Extract the (X, Y) coordinate from the center of the cell holding the provided text.  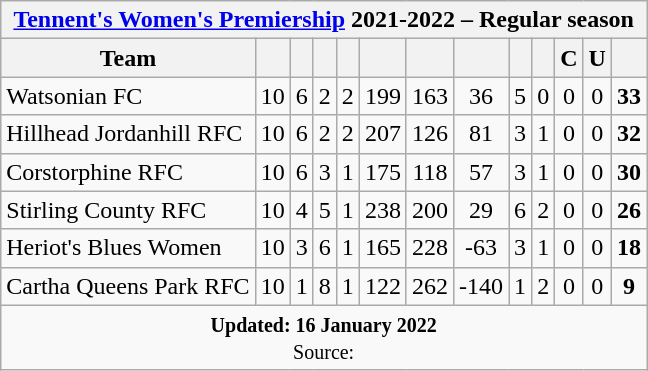
163 (430, 96)
Hillhead Jordanhill RFC (128, 134)
Heriot's Blues Women (128, 248)
126 (430, 134)
Watsonian FC (128, 96)
8 (324, 286)
81 (480, 134)
Cartha Queens Park RFC (128, 286)
29 (480, 210)
199 (382, 96)
18 (628, 248)
207 (382, 134)
165 (382, 248)
Tennent's Women's Premiership 2021-2022 – Regular season (324, 20)
33 (628, 96)
-63 (480, 248)
9 (628, 286)
C (569, 58)
262 (430, 286)
200 (430, 210)
57 (480, 172)
32 (628, 134)
U (597, 58)
Team (128, 58)
4 (302, 210)
36 (480, 96)
118 (430, 172)
-140 (480, 286)
30 (628, 172)
122 (382, 286)
26 (628, 210)
Stirling County RFC (128, 210)
238 (382, 210)
175 (382, 172)
Updated: 16 January 2022 Source: (324, 338)
Corstorphine RFC (128, 172)
228 (430, 248)
